Return the (x, y) coordinate for the center point of the cell that contains the specified text.  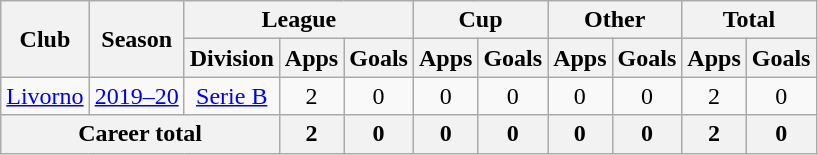
Career total (140, 134)
2019–20 (136, 96)
Other (615, 20)
Division (232, 58)
Livorno (45, 96)
Serie B (232, 96)
Total (749, 20)
League (298, 20)
Cup (480, 20)
Club (45, 39)
Season (136, 39)
